Capture the cell that displays the provided text and extract its (X, Y) central coordinate. 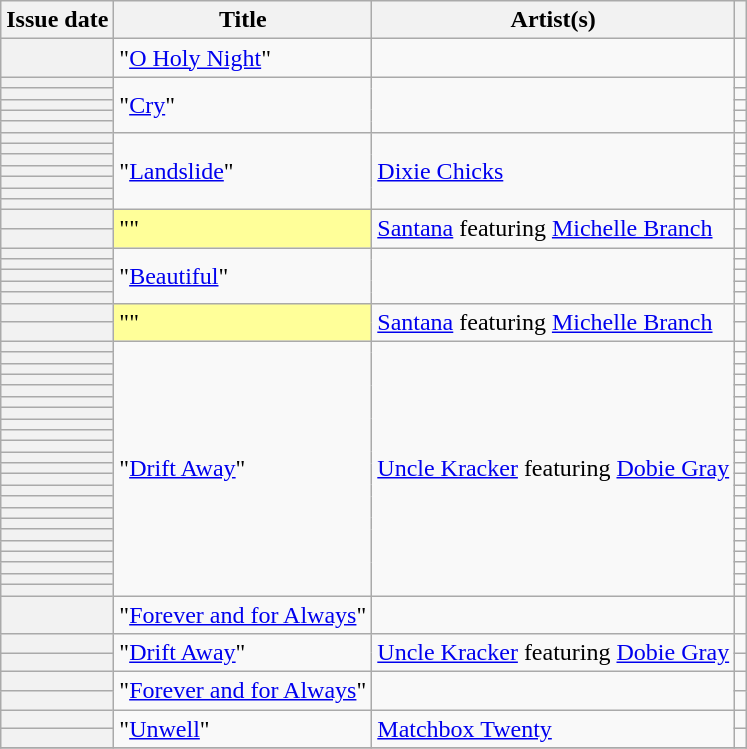
"Unwell" (243, 729)
Dixie Chicks (554, 170)
"Landslide" (243, 170)
"O Holy Night" (243, 58)
Title (243, 20)
"Cry" (243, 104)
"Beautiful" (243, 276)
Issue date (58, 20)
Matchbox Twenty (554, 729)
Artist(s) (554, 20)
